Extract the [X, Y] coordinate from the center of the cell holding the provided text.  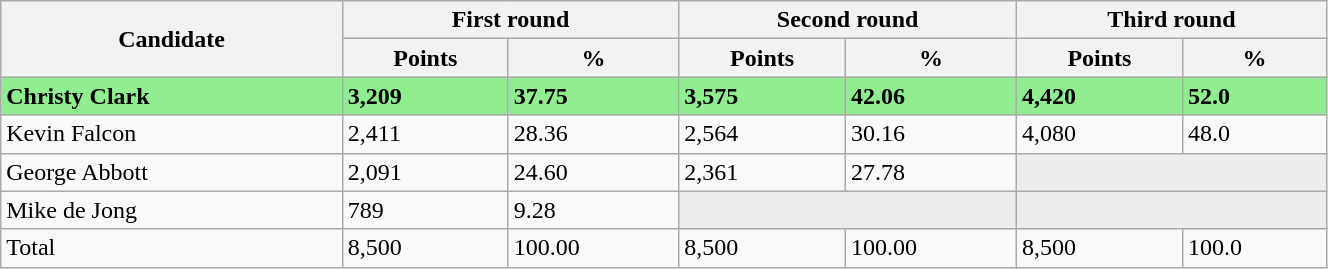
Candidate [172, 39]
2,564 [762, 134]
9.28 [593, 210]
4,420 [1099, 96]
Second round [848, 20]
27.78 [930, 172]
Third round [1171, 20]
2,411 [425, 134]
37.75 [593, 96]
28.36 [593, 134]
42.06 [930, 96]
48.0 [1254, 134]
3,575 [762, 96]
3,209 [425, 96]
Christy Clark [172, 96]
789 [425, 210]
George Abbott [172, 172]
2,091 [425, 172]
Total [172, 248]
Kevin Falcon [172, 134]
52.0 [1254, 96]
Mike de Jong [172, 210]
2,361 [762, 172]
4,080 [1099, 134]
24.60 [593, 172]
100.0 [1254, 248]
First round [510, 20]
30.16 [930, 134]
